Pinpoint the cell where the given text exists, returning its [X, Y] midpoint coordinate. 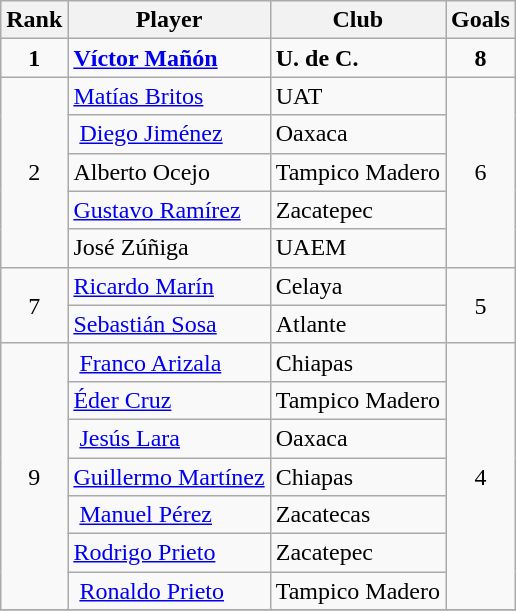
8 [481, 58]
2 [34, 172]
9 [34, 476]
Club [358, 20]
José Zúñiga [169, 248]
Goals [481, 20]
Rodrigo Prieto [169, 553]
Franco Arizala [169, 362]
Jesús Lara [169, 438]
1 [34, 58]
UAEM [358, 248]
7 [34, 305]
Sebastián Sosa [169, 324]
Matías Britos [169, 96]
Ronaldo Prieto [169, 591]
U. de C. [358, 58]
Zacatecas [358, 515]
Diego Jiménez [169, 134]
Víctor Mañón [169, 58]
Gustavo Ramírez [169, 210]
Celaya [358, 286]
Guillermo Martínez [169, 477]
Ricardo Marín [169, 286]
UAT [358, 96]
Atlante [358, 324]
4 [481, 476]
6 [481, 172]
Player [169, 20]
Éder Cruz [169, 400]
5 [481, 305]
Rank [34, 20]
Alberto Ocejo [169, 172]
Manuel Pérez [169, 515]
